Output the (x, y) coordinate of the center of the cell containing the given text.  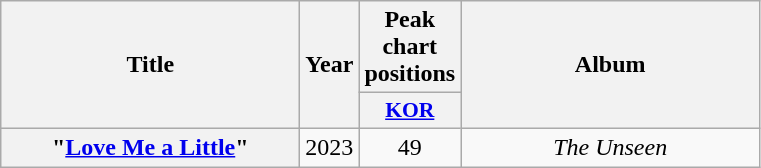
Album (610, 65)
Year (330, 65)
49 (410, 147)
2023 (330, 147)
Peak chart positions (410, 47)
"Love Me a Little" (150, 147)
KOR (410, 111)
Title (150, 65)
The Unseen (610, 147)
